Return the [X, Y] coordinate for the center point of the cell that contains the specified text.  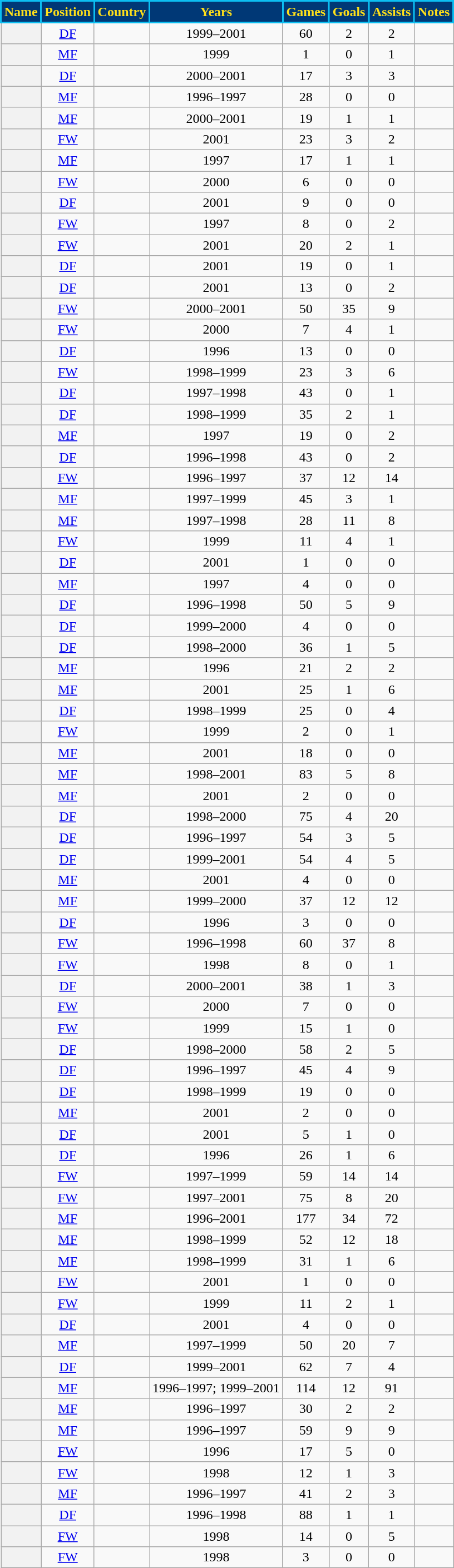
83 [306, 774]
1996–1997; 1999–2001 [216, 1388]
114 [306, 1388]
1998–2001 [216, 774]
Name [21, 12]
58 [306, 1049]
36 [306, 647]
Notes [434, 12]
91 [392, 1388]
Country [121, 12]
38 [306, 986]
26 [306, 1155]
21 [306, 668]
1996–2001 [216, 1219]
Games [306, 12]
30 [306, 1409]
15 [306, 1028]
41 [306, 1493]
Assists [392, 12]
31 [306, 1261]
88 [306, 1515]
62 [306, 1367]
Years [216, 12]
34 [348, 1219]
Position [68, 12]
177 [306, 1219]
52 [306, 1240]
1997–2001 [216, 1197]
72 [392, 1219]
Goals [348, 12]
